Locate the cell with the specified text and output its (X, Y) center coordinate. 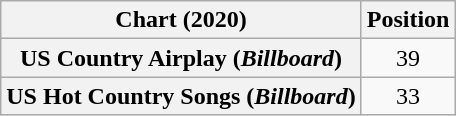
US Country Airplay (Billboard) (181, 58)
Position (408, 20)
US Hot Country Songs (Billboard) (181, 96)
39 (408, 58)
Chart (2020) (181, 20)
33 (408, 96)
